Identify which cell holds the provided text, then report its (X, Y) central coordinate. 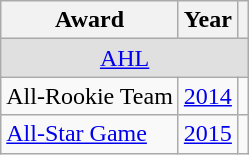
AHL (125, 58)
2014 (208, 96)
All-Rookie Team (90, 96)
All-Star Game (90, 134)
2015 (208, 134)
Award (90, 20)
Year (208, 20)
